Capture the cell that displays the provided text and extract its [X, Y] central coordinate. 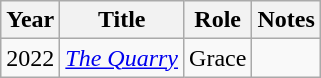
Title [122, 20]
Year [30, 20]
The Quarry [122, 58]
Notes [286, 20]
Grace [218, 58]
Role [218, 20]
2022 [30, 58]
